Determine the [X, Y] coordinate at the center of the cell enclosing the given text.  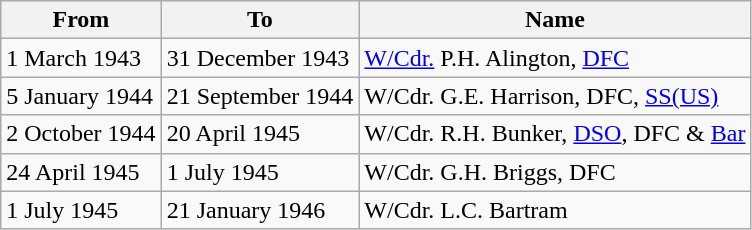
31 December 1943 [260, 58]
24 April 1945 [81, 172]
Name [555, 20]
From [81, 20]
1 March 1943 [81, 58]
W/Cdr. P.H. Alington, DFC [555, 58]
21 September 1944 [260, 96]
To [260, 20]
W/Cdr. R.H. Bunker, DSO, DFC & Bar [555, 134]
W/Cdr. L.C. Bartram [555, 210]
2 October 1944 [81, 134]
W/Cdr. G.H. Briggs, DFC [555, 172]
21 January 1946 [260, 210]
5 January 1944 [81, 96]
20 April 1945 [260, 134]
W/Cdr. G.E. Harrison, DFC, SS(US) [555, 96]
